Locate the cell with the specified text and output its [x, y] center coordinate. 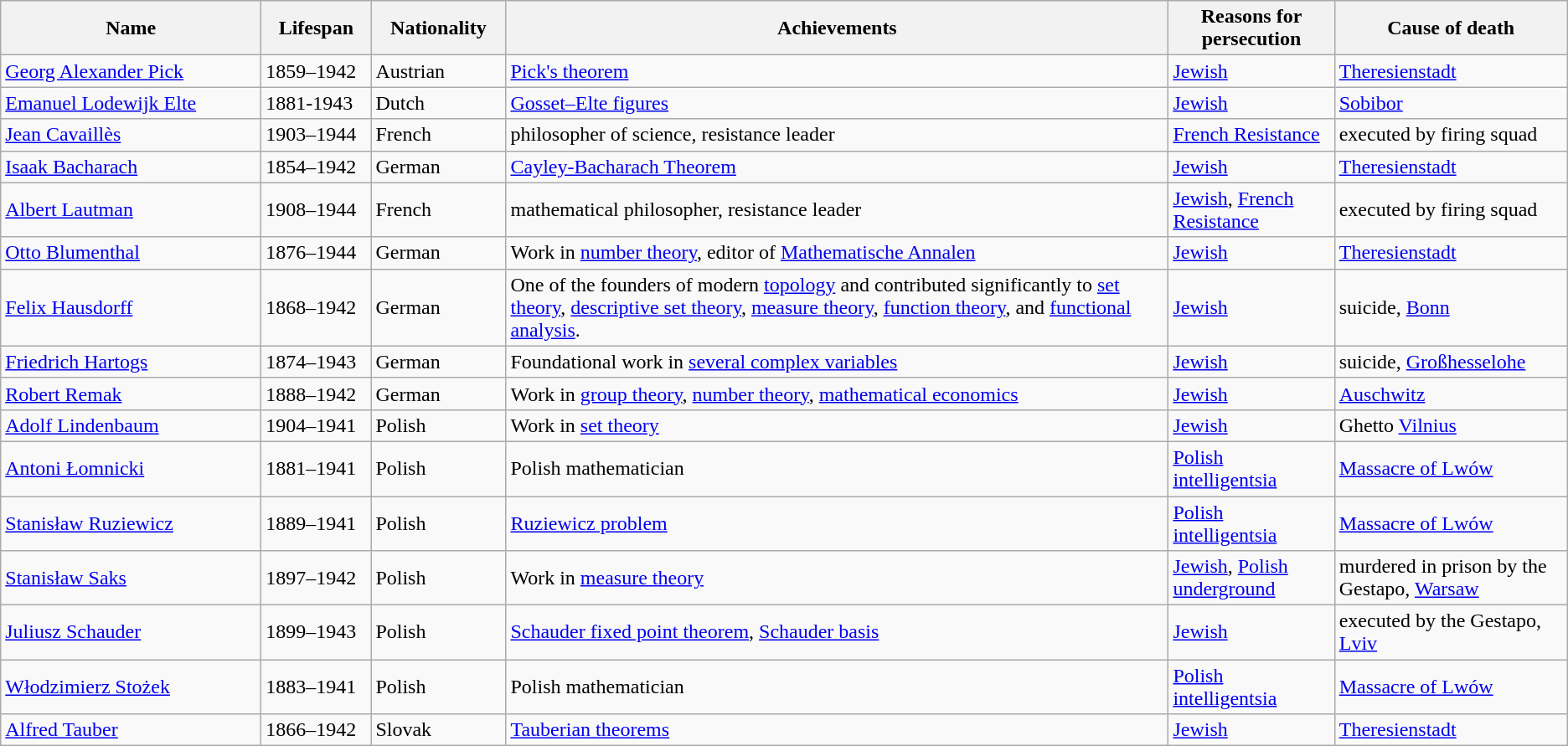
Sobibor [1451, 103]
Schauder fixed point theorem, Schauder basis [838, 633]
Gosset–Elte figures [838, 103]
mathematical philosopher, resistance leader [838, 209]
Antoni Łomnicki [131, 469]
Alfred Tauber [131, 730]
1881–1941 [317, 469]
Work in measure theory [838, 578]
Dutch [439, 103]
1903–1944 [317, 135]
1888–1942 [317, 394]
1876–1944 [317, 253]
executed by the Gestapo, Lviv [1451, 633]
Reasons for persecution [1251, 28]
murdered in prison by the Gestapo, Warsaw [1451, 578]
Achievements [838, 28]
Juliusz Schauder [131, 633]
Jean Cavaillès [131, 135]
1889–1941 [317, 522]
1883–1941 [317, 687]
Jewish, French Resistance [1251, 209]
Work in set theory [838, 425]
Name [131, 28]
Ghetto Vilnius [1451, 425]
Otto Blumenthal [131, 253]
Isaak Bacharach [131, 167]
Pick's theorem [838, 71]
Tauberian theorems [838, 730]
Adolf Lindenbaum [131, 425]
1866–1942 [317, 730]
Foundational work in several complex variables [838, 362]
1899–1943 [317, 633]
1908–1944 [317, 209]
Stanisław Ruziewicz [131, 522]
1881-1943 [317, 103]
1874–1943 [317, 362]
Cause of death [1451, 28]
1854–1942 [317, 167]
suicide, Bonn [1451, 307]
Lifespan [317, 28]
Cayley-Bacharach Theorem [838, 167]
Emanuel Lodewijk Elte [131, 103]
suicide, Großhesselohe [1451, 362]
Robert Remak [131, 394]
Jewish, Polish underground [1251, 578]
Felix Hausdorff [131, 307]
Slovak [439, 730]
Friedrich Hartogs [131, 362]
1897–1942 [317, 578]
Auschwitz [1451, 394]
Nationality [439, 28]
French Resistance [1251, 135]
Stanisław Saks [131, 578]
Work in group theory, number theory, mathematical economics [838, 394]
1859–1942 [317, 71]
Georg Alexander Pick [131, 71]
1868–1942 [317, 307]
Austrian [439, 71]
Ruziewicz problem [838, 522]
1904–1941 [317, 425]
philosopher of science, resistance leader [838, 135]
Work in number theory, editor of Mathematische Annalen [838, 253]
Albert Lautman [131, 209]
Włodzimierz Stożek [131, 687]
